Extract the (x, y) coordinate from the center of the cell holding the provided text.  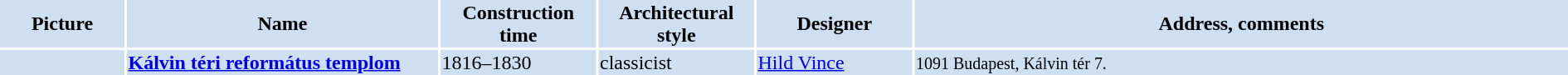
Construction time (519, 23)
Kálvin téri református templom (282, 62)
Hild Vince (835, 62)
Address, comments (1241, 23)
1091 Budapest, Kálvin tér 7. (1241, 62)
classicist (677, 62)
Architectural style (677, 23)
Picture (62, 23)
Designer (835, 23)
1816–1830 (519, 62)
Name (282, 23)
